Output the (x, y) coordinate of the center of the cell containing the given text.  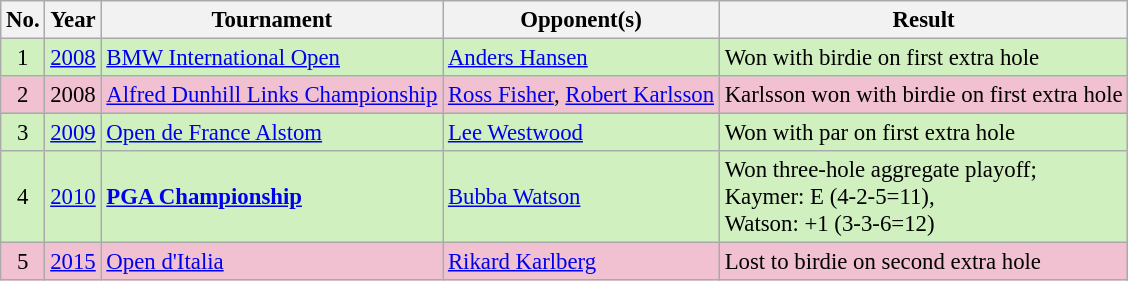
PGA Championship (272, 197)
2015 (73, 262)
5 (23, 262)
Karlsson won with birdie on first extra hole (924, 95)
Won three-hole aggregate playoff;Kaymer: E (4-2-5=11),Watson: +1 (3-3-6=12) (924, 197)
Won with birdie on first extra hole (924, 58)
Won with par on first extra hole (924, 133)
No. (23, 20)
Open d'Italia (272, 262)
4 (23, 197)
Bubba Watson (582, 197)
1 (23, 58)
Opponent(s) (582, 20)
Open de France Alstom (272, 133)
Anders Hansen (582, 58)
2 (23, 95)
3 (23, 133)
Result (924, 20)
2009 (73, 133)
Year (73, 20)
Rikard Karlberg (582, 262)
2010 (73, 197)
BMW International Open (272, 58)
Alfred Dunhill Links Championship (272, 95)
Tournament (272, 20)
Ross Fisher, Robert Karlsson (582, 95)
Lost to birdie on second extra hole (924, 262)
Lee Westwood (582, 133)
